Provide the [X, Y] coordinate of the cell's center where the given text is located.  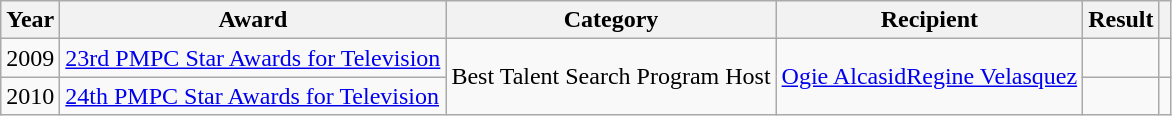
2009 [30, 58]
2010 [30, 96]
Result [1121, 20]
Recipient [930, 20]
24th PMPC Star Awards for Television [253, 96]
23rd PMPC Star Awards for Television [253, 58]
Year [30, 20]
Ogie AlcasidRegine Velasquez [930, 77]
Best Talent Search Program Host [611, 77]
Award [253, 20]
Category [611, 20]
